Output the (X, Y) coordinate of the center of the cell containing the given text.  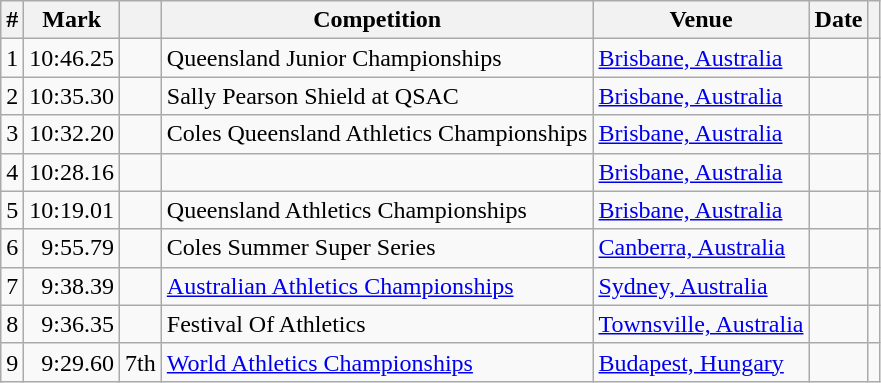
9:38.39 (72, 286)
1 (12, 58)
5 (12, 210)
Sydney, Australia (701, 286)
9:36.35 (72, 324)
8 (12, 324)
World Athletics Championships (377, 362)
6 (12, 248)
10:19.01 (72, 210)
Budapest, Hungary (701, 362)
7th (141, 362)
Australian Athletics Championships (377, 286)
Queensland Athletics Championships (377, 210)
3 (12, 134)
4 (12, 172)
Mark (72, 20)
2 (12, 96)
9:29.60 (72, 362)
Festival Of Athletics (377, 324)
7 (12, 286)
Sally Pearson Shield at QSAC (377, 96)
Queensland Junior Championships (377, 58)
Date (838, 20)
9 (12, 362)
10:32.20 (72, 134)
9:55.79 (72, 248)
Coles Summer Super Series (377, 248)
Competition (377, 20)
10:46.25 (72, 58)
Coles Queensland Athletics Championships (377, 134)
Townsville, Australia (701, 324)
Venue (701, 20)
Canberra, Australia (701, 248)
# (12, 20)
10:28.16 (72, 172)
10:35.30 (72, 96)
